Find where the given text appears and provide that cell's center as (X, Y) coordinate. 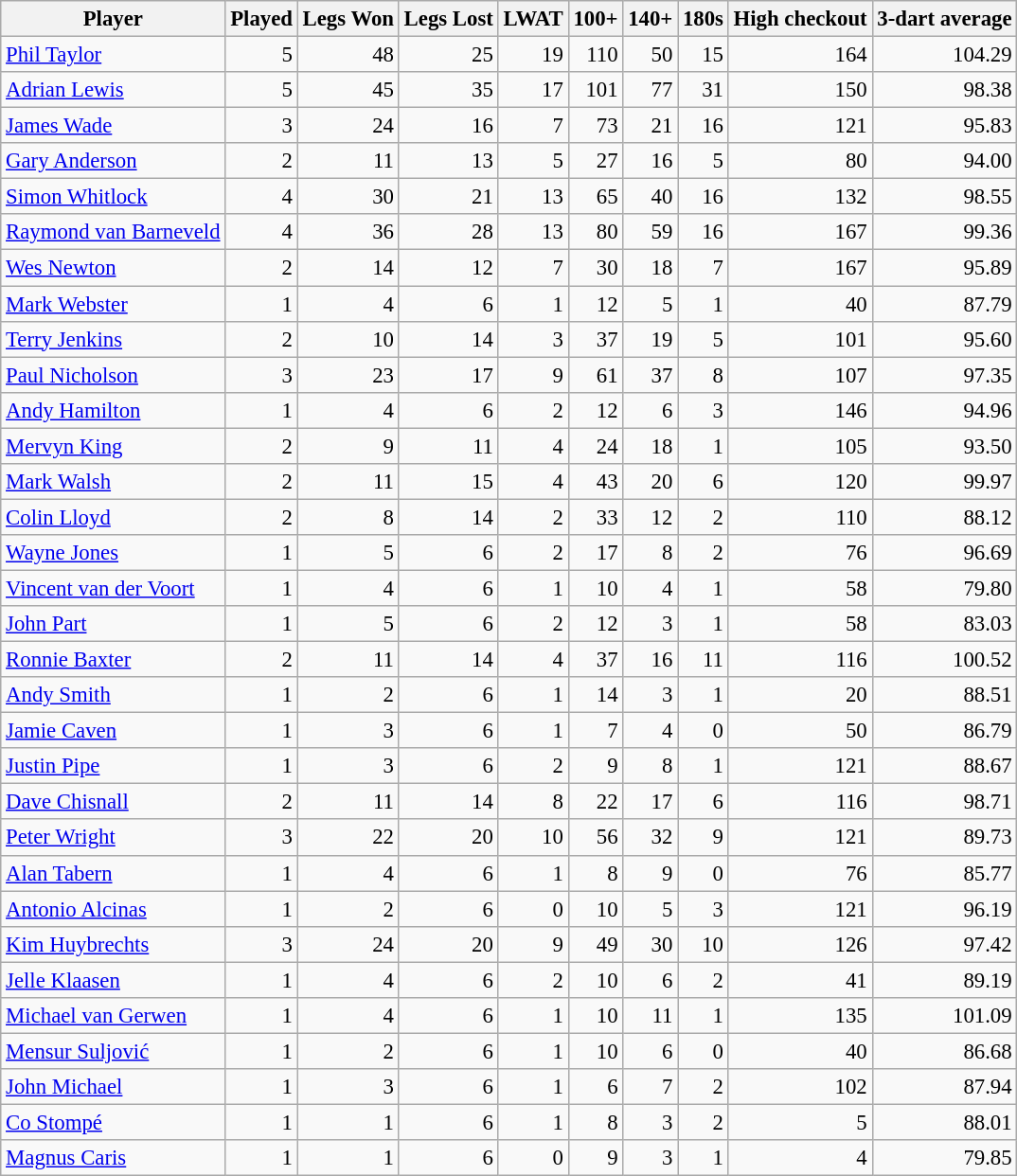
99.97 (945, 482)
LWAT (533, 19)
96.19 (945, 909)
89.73 (945, 838)
32 (651, 838)
Peter Wright (114, 838)
Antonio Alcinas (114, 909)
Legs Lost (449, 19)
Terry Jenkins (114, 339)
88.01 (945, 1122)
Alan Tabern (114, 873)
Dave Chisnall (114, 802)
88.67 (945, 766)
41 (800, 980)
79.85 (945, 1158)
150 (800, 90)
Mark Webster (114, 304)
Co Stompé (114, 1122)
Colin Lloyd (114, 517)
Adrian Lewis (114, 90)
93.50 (945, 446)
56 (596, 838)
49 (596, 944)
86.79 (945, 731)
27 (596, 161)
73 (596, 126)
98.71 (945, 802)
85.77 (945, 873)
86.68 (945, 1051)
Justin Pipe (114, 766)
104.29 (945, 55)
97.35 (945, 375)
25 (449, 55)
Vincent van der Voort (114, 588)
135 (800, 1016)
Mervyn King (114, 446)
43 (596, 482)
Mark Walsh (114, 482)
Paul Nicholson (114, 375)
Kim Huybrechts (114, 944)
59 (651, 232)
146 (800, 410)
Gary Anderson (114, 161)
John Michael (114, 1087)
33 (596, 517)
98.55 (945, 197)
Jelle Klaasen (114, 980)
61 (596, 375)
140+ (651, 19)
87.94 (945, 1087)
35 (449, 90)
Jamie Caven (114, 731)
77 (651, 90)
Raymond van Barneveld (114, 232)
79.80 (945, 588)
99.36 (945, 232)
Magnus Caris (114, 1158)
100.52 (945, 660)
Simon Whitlock (114, 197)
Mensur Suljović (114, 1051)
107 (800, 375)
89.19 (945, 980)
James Wade (114, 126)
65 (596, 197)
164 (800, 55)
95.89 (945, 268)
Player (114, 19)
120 (800, 482)
100+ (596, 19)
88.12 (945, 517)
High checkout (800, 19)
126 (800, 944)
132 (800, 197)
48 (348, 55)
Phil Taylor (114, 55)
102 (800, 1087)
45 (348, 90)
Legs Won (348, 19)
83.03 (945, 624)
Played (261, 19)
Ronnie Baxter (114, 660)
87.79 (945, 304)
23 (348, 375)
101.09 (945, 1016)
95.83 (945, 126)
Andy Smith (114, 695)
36 (348, 232)
Wes Newton (114, 268)
96.69 (945, 553)
Michael van Gerwen (114, 1016)
180s (704, 19)
94.96 (945, 410)
3-dart average (945, 19)
28 (449, 232)
94.00 (945, 161)
95.60 (945, 339)
Wayne Jones (114, 553)
105 (800, 446)
Andy Hamilton (114, 410)
John Part (114, 624)
97.42 (945, 944)
31 (704, 90)
88.51 (945, 695)
98.38 (945, 90)
